Capture the cell that displays the provided text and extract its (x, y) central coordinate. 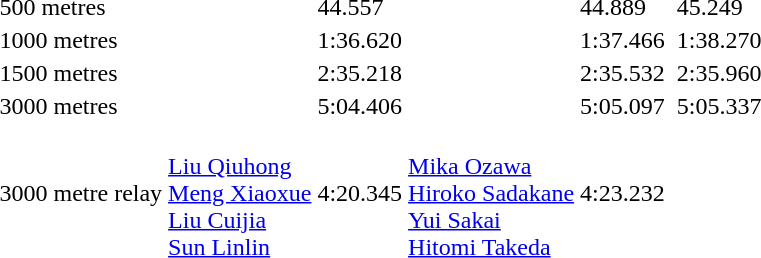
1:37.466 (623, 40)
5:05.097 (623, 106)
5:04.406 (360, 106)
2:35.218 (360, 73)
1:36.620 (360, 40)
2:35.532 (623, 73)
